Scan for the cell matching the given text and deliver its (x, y) coordinate at center. 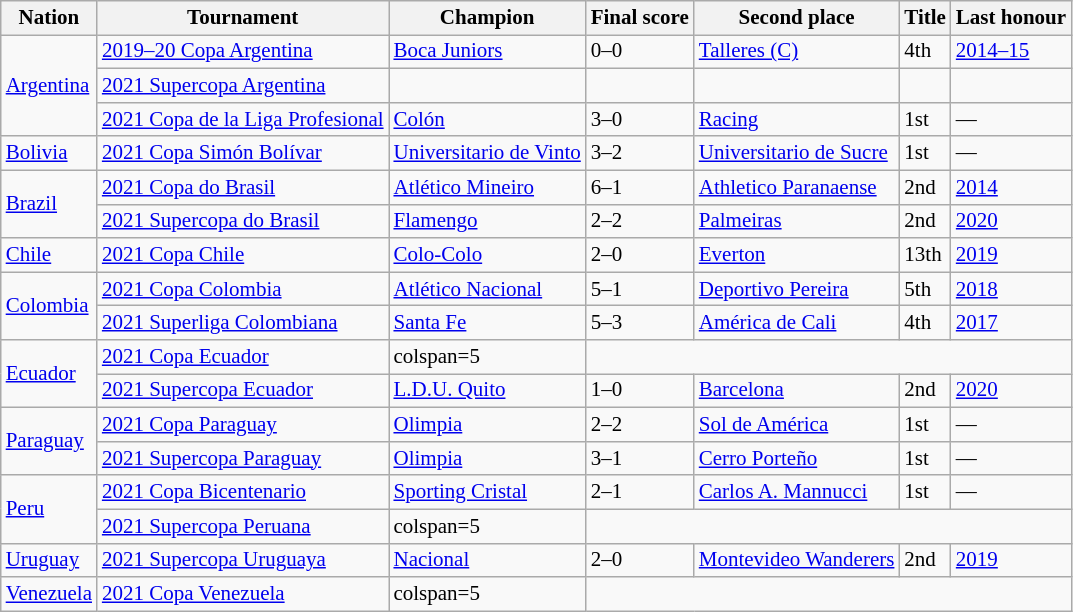
Brazil (49, 204)
Barcelona (797, 391)
América de Cali (797, 323)
Flamengo (488, 221)
Final score (640, 18)
Uruguay (49, 560)
Santa Fe (488, 323)
Atlético Nacional (488, 289)
2021 Copa Chile (243, 255)
2021 Supercopa Uruguaya (243, 560)
2021 Supercopa Paraguay (243, 458)
2014 (1011, 187)
Cerro Porteño (797, 458)
Sporting Cristal (488, 492)
Venezuela (49, 594)
Second place (797, 18)
Tournament (243, 18)
Colombia (49, 306)
2021 Supercopa Ecuador (243, 391)
2021 Copa Paraguay (243, 424)
Argentina (49, 86)
Nation (49, 18)
Sol de América (797, 424)
Title (925, 18)
Racing (797, 119)
2021 Supercopa Peruana (243, 526)
Chile (49, 255)
2014–15 (1011, 52)
Deportivo Pereira (797, 289)
Universitario de Sucre (797, 153)
2021 Copa de la Liga Profesional (243, 119)
Athletico Paranaense (797, 187)
1–0 (640, 391)
Everton (797, 255)
3–2 (640, 153)
0–0 (640, 52)
Champion (488, 18)
Last honour (1011, 18)
Boca Juniors (488, 52)
2–1 (640, 492)
6–1 (640, 187)
5–3 (640, 323)
5th (925, 289)
Nacional (488, 560)
Palmeiras (797, 221)
2019–20 Copa Argentina (243, 52)
2021 Superliga Colombiana (243, 323)
Peru (49, 509)
5–1 (640, 289)
L.D.U. Quito (488, 391)
2021 Copa Colombia (243, 289)
13th (925, 255)
Carlos A. Mannucci (797, 492)
2021 Copa Simón Bolívar (243, 153)
2017 (1011, 323)
Talleres (C) (797, 52)
2021 Supercopa do Brasil (243, 221)
Paraguay (49, 441)
2018 (1011, 289)
Colo-Colo (488, 255)
3–0 (640, 119)
3–1 (640, 458)
Bolivia (49, 153)
Ecuador (49, 374)
2021 Supercopa Argentina (243, 86)
2021 Copa Ecuador (243, 357)
Universitario de Vinto (488, 153)
Atlético Mineiro (488, 187)
Montevideo Wanderers (797, 560)
Colón (488, 119)
2021 Copa do Brasil (243, 187)
2021 Copa Bicentenario (243, 492)
2021 Copa Venezuela (243, 594)
